Return (X, Y) of the center of cell containing provided text 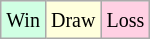
Loss (126, 20)
Win (24, 20)
Draw (72, 20)
